Capture the cell that displays the provided text and extract its (x, y) central coordinate. 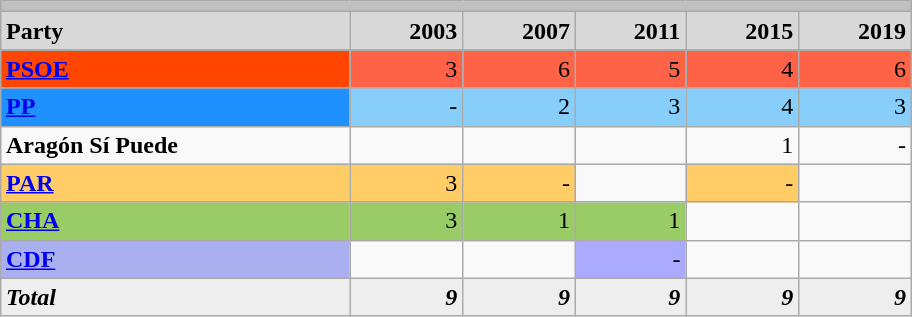
Party (175, 31)
2003 (406, 31)
2015 (742, 31)
PSOE (175, 69)
2007 (520, 31)
2019 (856, 31)
PAR (175, 183)
2011 (631, 31)
PP (175, 107)
2 (520, 107)
CDF (175, 259)
Total (175, 297)
CHA (175, 221)
Aragón Sí Puede (175, 145)
5 (631, 69)
